Scan for the cell matching the given text and deliver its (X, Y) coordinate at center. 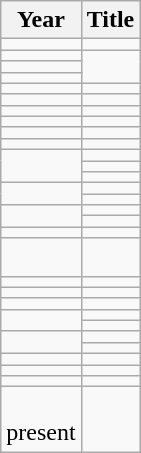
present (41, 420)
Title (110, 20)
Year (41, 20)
